Pinpoint the cell where the given text exists, returning its (X, Y) midpoint coordinate. 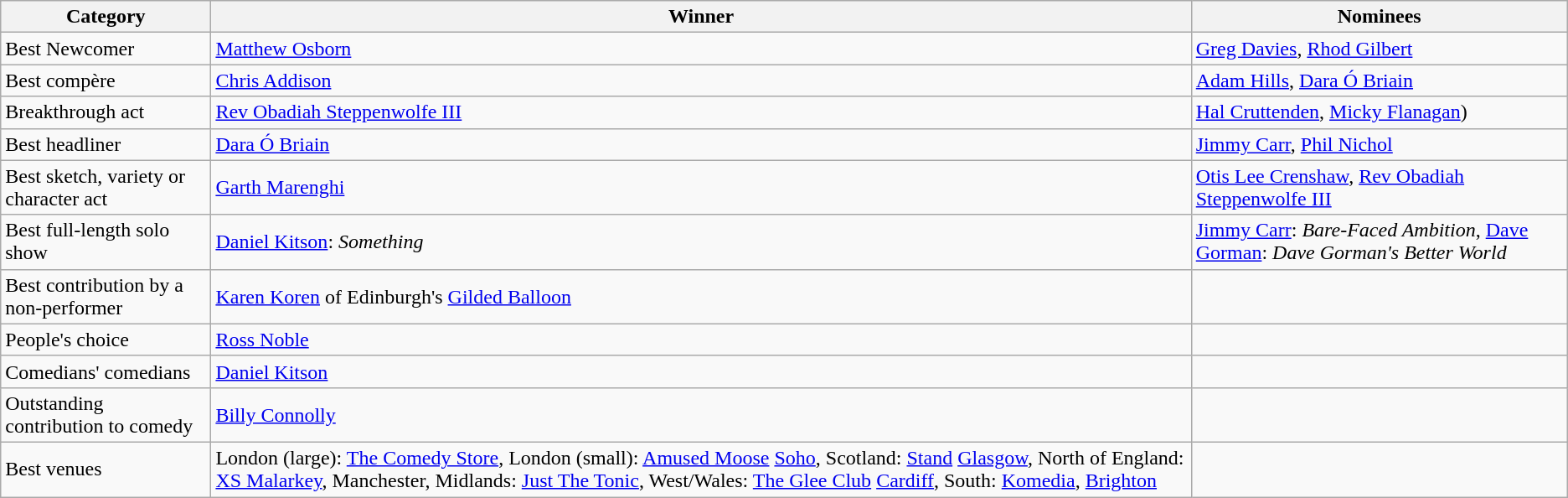
Ross Noble (701, 340)
Best full-length solo show (106, 241)
Dara Ó Briain (701, 144)
People's choice (106, 340)
Jimmy Carr, Phil Nichol (1379, 144)
Best compère (106, 80)
Nominees (1379, 17)
Best headliner (106, 144)
Rev Obadiah Steppenwolfe III (701, 112)
Best Newcomer (106, 49)
Winner (701, 17)
Best sketch, variety or character act (106, 188)
Daniel Kitson (701, 371)
Category (106, 17)
Greg Davies, Rhod Gilbert (1379, 49)
Chris Addison (701, 80)
Best contribution by a non-performer (106, 297)
Best venues (106, 469)
Breakthrough act (106, 112)
Billy Connolly (701, 414)
Adam Hills, Dara Ó Briain (1379, 80)
Garth Marenghi (701, 188)
Daniel Kitson: Something (701, 241)
Comedians' comedians (106, 371)
Hal Cruttenden, Micky Flanagan) (1379, 112)
Matthew Osborn (701, 49)
Karen Koren of Edinburgh's Gilded Balloon (701, 297)
Outstanding contribution to comedy (106, 414)
Otis Lee Crenshaw, Rev Obadiah Steppenwolfe III (1379, 188)
Jimmy Carr: Bare-Faced Ambition, Dave Gorman: Dave Gorman's Better World (1379, 241)
